Return (X, Y) of the center of cell containing provided text 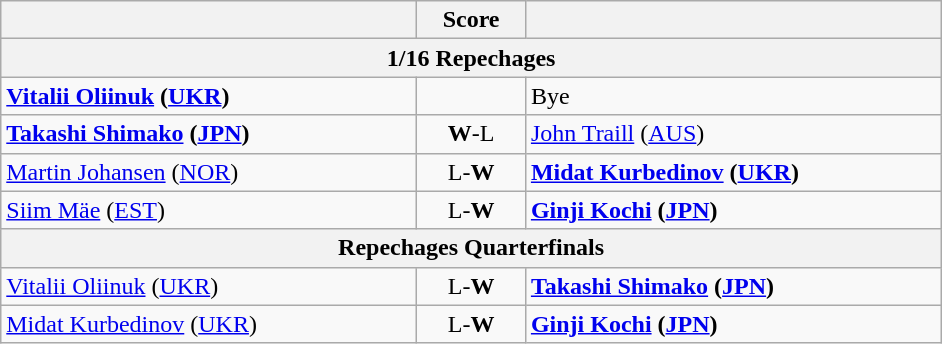
Repechages Quarterfinals (472, 248)
Bye (733, 96)
1/16 Repechages (472, 58)
John Traill (AUS) (733, 134)
Score (472, 20)
Siim Mäe (EST) (209, 210)
Martin Johansen (NOR) (209, 172)
W-L (472, 134)
